Scan for the cell matching the given text and deliver its [x, y] coordinate at center. 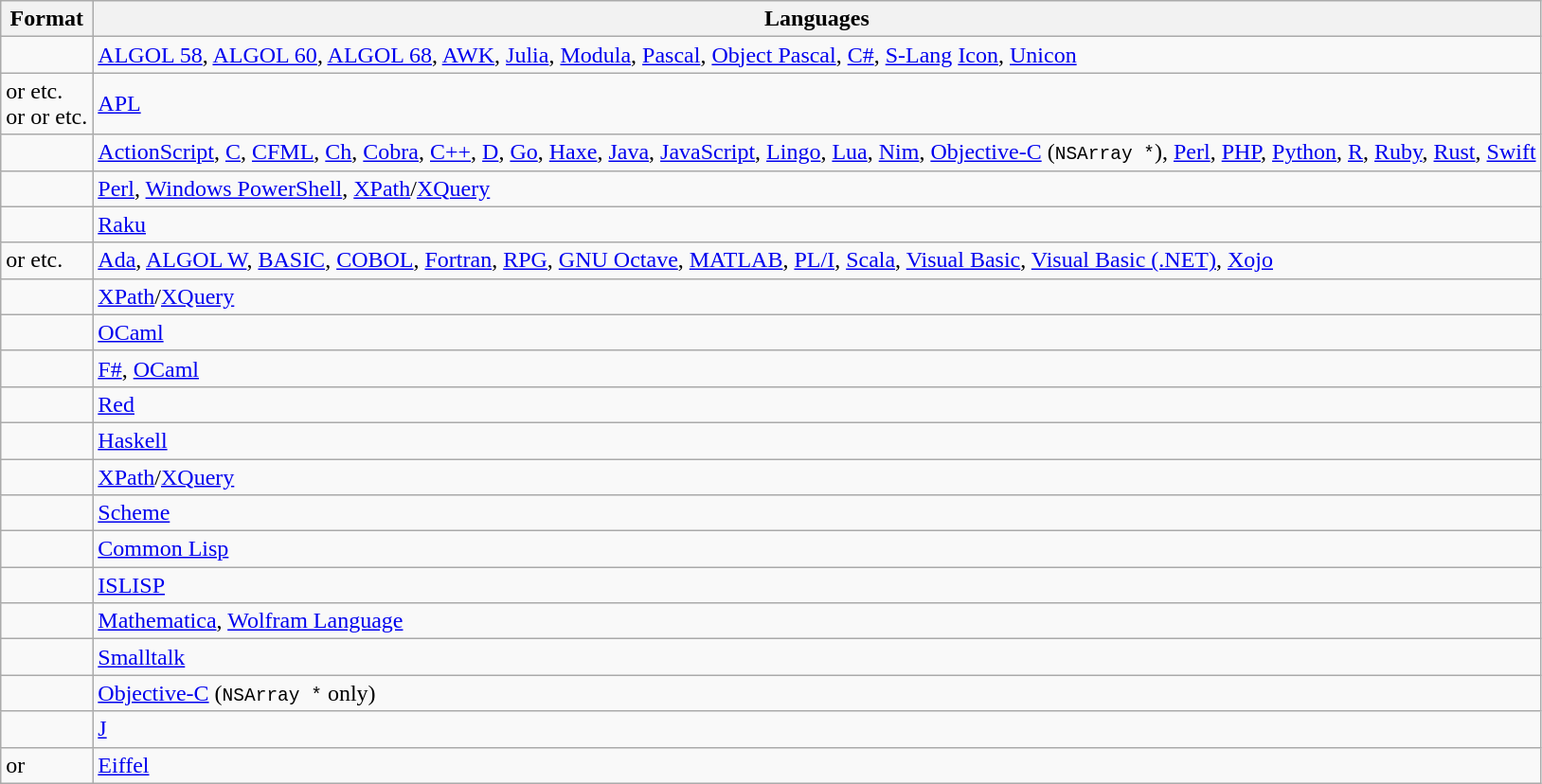
Objective-C (NSArray * only) [816, 693]
Scheme [816, 513]
Smalltalk [816, 657]
Red [816, 404]
F#, OCaml [816, 368]
Raku [816, 224]
OCaml [816, 332]
Haskell [816, 440]
or etc.or or etc. [47, 104]
Languages [816, 19]
Common Lisp [816, 549]
ISLISP [816, 585]
Perl, Windows PowerShell, XPath/XQuery [816, 188]
or [47, 765]
Format [47, 19]
Mathematica, Wolfram Language [816, 621]
Ada, ALGOL W, BASIC, COBOL, Fortran, RPG, GNU Octave, MATLAB, PL/I, Scala, Visual Basic, Visual Basic (.NET), Xojo [816, 260]
ALGOL 58, ALGOL 60, ALGOL 68, AWK, Julia, Modula, Pascal, Object Pascal, C#, S-Lang Icon, Unicon [816, 55]
APL [816, 104]
Eiffel [816, 765]
or etc. [47, 260]
J [816, 729]
